Return (x, y) of the center of cell containing provided text 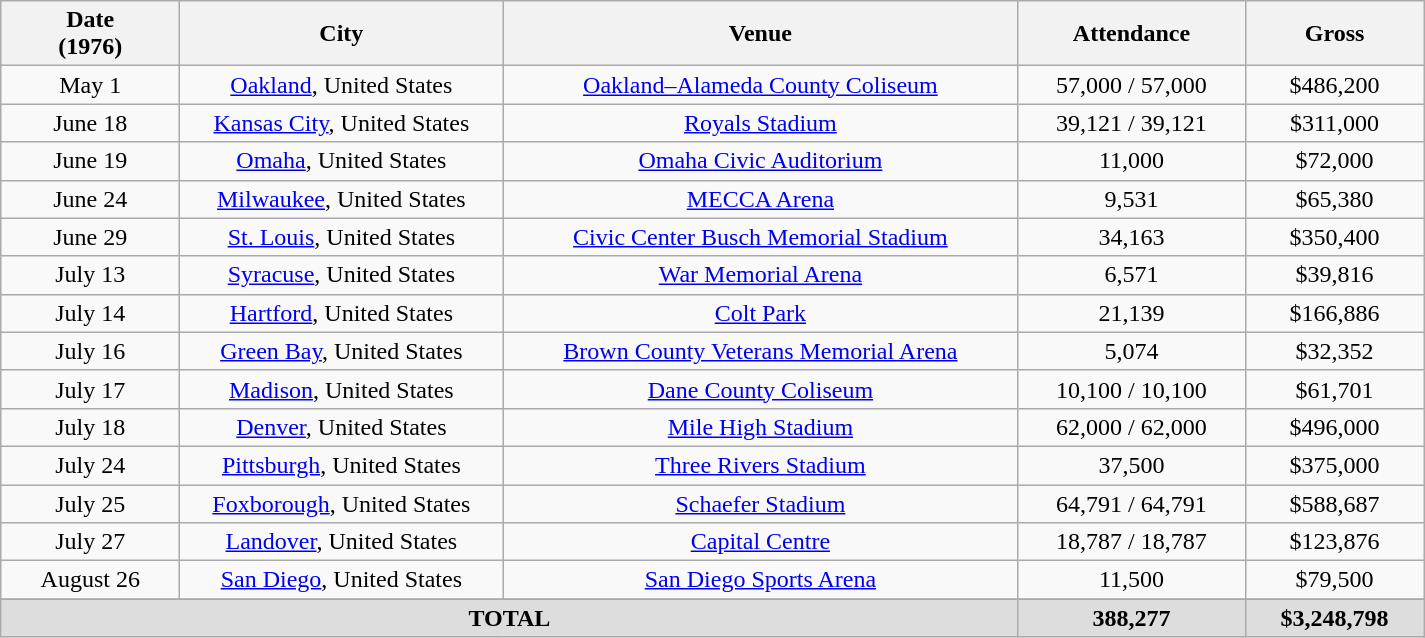
July 13 (90, 275)
Landover, United States (342, 542)
62,000 / 62,000 (1132, 427)
34,163 (1132, 237)
Foxborough, United States (342, 503)
Milwaukee, United States (342, 199)
6,571 (1132, 275)
War Memorial Arena (760, 275)
10,100 / 10,100 (1132, 389)
Madison, United States (342, 389)
July 24 (90, 465)
37,500 (1132, 465)
TOTAL (510, 618)
San Diego Sports Arena (760, 580)
$350,400 (1334, 237)
Civic Center Busch Memorial Stadium (760, 237)
June 24 (90, 199)
Dane County Coliseum (760, 389)
Attendance (1132, 34)
Venue (760, 34)
May 1 (90, 85)
June 18 (90, 123)
June 19 (90, 161)
Colt Park (760, 313)
Capital Centre (760, 542)
$375,000 (1334, 465)
July 27 (90, 542)
July 18 (90, 427)
July 25 (90, 503)
July 17 (90, 389)
Oakland, United States (342, 85)
City (342, 34)
Gross (1334, 34)
21,139 (1132, 313)
Syracuse, United States (342, 275)
$166,886 (1334, 313)
9,531 (1132, 199)
$311,000 (1334, 123)
39,121 / 39,121 (1132, 123)
Brown County Veterans Memorial Arena (760, 351)
18,787 / 18,787 (1132, 542)
$39,816 (1334, 275)
July 16 (90, 351)
$123,876 (1334, 542)
Schaefer Stadium (760, 503)
Royals Stadium (760, 123)
MECCA Arena (760, 199)
64,791 / 64,791 (1132, 503)
57,000 / 57,000 (1132, 85)
5,074 (1132, 351)
June 29 (90, 237)
August 26 (90, 580)
Three Rivers Stadium (760, 465)
11,000 (1132, 161)
Mile High Stadium (760, 427)
Hartford, United States (342, 313)
$72,000 (1334, 161)
388,277 (1132, 618)
$3,248,798 (1334, 618)
San Diego, United States (342, 580)
$32,352 (1334, 351)
Date(1976) (90, 34)
$79,500 (1334, 580)
11,500 (1132, 580)
St. Louis, United States (342, 237)
Omaha, United States (342, 161)
$61,701 (1334, 389)
$588,687 (1334, 503)
Pittsburgh, United States (342, 465)
Kansas City, United States (342, 123)
Denver, United States (342, 427)
Oakland–Alameda County Coliseum (760, 85)
Green Bay, United States (342, 351)
$486,200 (1334, 85)
$496,000 (1334, 427)
July 14 (90, 313)
Omaha Civic Auditorium (760, 161)
$65,380 (1334, 199)
